For the text-containing cell, return its midpoint in [X, Y] coordinate format. 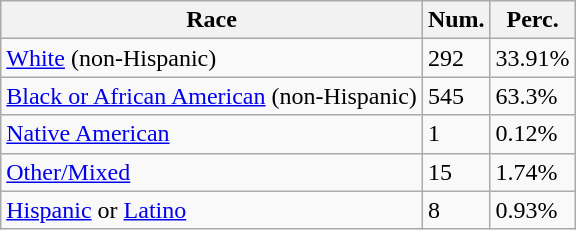
Num. [456, 20]
1.74% [532, 172]
Native American [212, 134]
0.12% [532, 134]
545 [456, 96]
0.93% [532, 210]
292 [456, 58]
Other/Mixed [212, 172]
Hispanic or Latino [212, 210]
Black or African American (non-Hispanic) [212, 96]
Race [212, 20]
8 [456, 210]
15 [456, 172]
33.91% [532, 58]
Perc. [532, 20]
63.3% [532, 96]
White (non-Hispanic) [212, 58]
1 [456, 134]
